Detect which cell encompasses the target text, then output its [x, y] center coordinate. 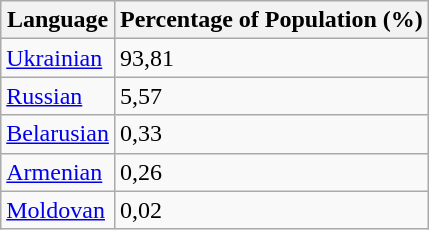
Language [58, 20]
0,02 [271, 210]
Belarusian [58, 134]
93,81 [271, 58]
Ukrainian [58, 58]
0,26 [271, 172]
Armenian [58, 172]
5,57 [271, 96]
0,33 [271, 134]
Percentage of Population (%) [271, 20]
Russian [58, 96]
Moldovan [58, 210]
